For the text-containing cell, return its midpoint in (x, y) coordinate format. 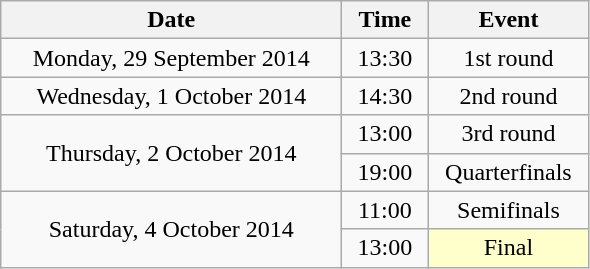
1st round (508, 58)
13:30 (385, 58)
Quarterfinals (508, 172)
Final (508, 248)
Semifinals (508, 210)
3rd round (508, 134)
14:30 (385, 96)
Wednesday, 1 October 2014 (172, 96)
19:00 (385, 172)
Saturday, 4 October 2014 (172, 229)
11:00 (385, 210)
Date (172, 20)
Time (385, 20)
Event (508, 20)
2nd round (508, 96)
Thursday, 2 October 2014 (172, 153)
Monday, 29 September 2014 (172, 58)
